From the cell containing the given text, extract its center point as (x, y) coordinate. 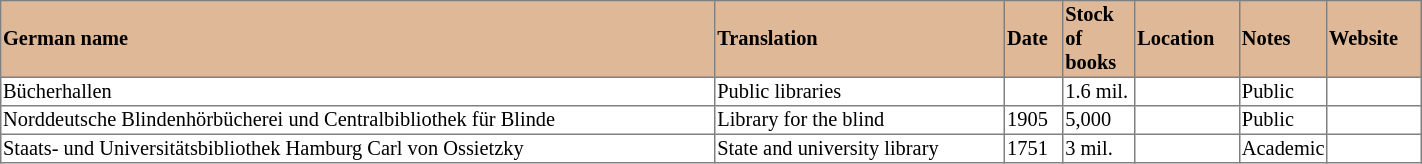
Library for the blind (860, 120)
Website (1374, 39)
Norddeutsche Blindenhörbücherei und Centralbibliothek für Blinde (358, 120)
1751 (1034, 148)
German name (358, 39)
Location (1188, 39)
Staats- und Universitätsbibliothek Hamburg Carl von Ossietzky (358, 148)
State and university library (860, 148)
Public libraries (860, 91)
1905 (1034, 120)
3 mil. (1099, 148)
Stock of books (1099, 39)
1.6 mil. (1099, 91)
5,000 (1099, 120)
Notes (1284, 39)
Bücherhallen (358, 91)
Translation (860, 39)
Academic (1284, 148)
Date (1034, 39)
